Output the (x, y) coordinate of the center of the cell containing the given text.  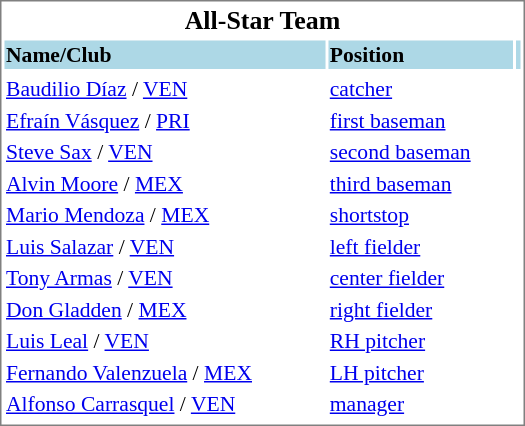
Efraín Vásquez / PRI (164, 120)
Name/Club (164, 54)
Steve Sax / VEN (164, 152)
first baseman (420, 120)
Position (420, 54)
Tony Armas / VEN (164, 278)
All-Star Team (262, 20)
catcher (420, 89)
shortstop (420, 215)
left fielder (420, 246)
manager (420, 404)
Alfonso Carrasquel / VEN (164, 404)
Don Gladden / MEX (164, 310)
Mario Mendoza / MEX (164, 215)
RH pitcher (420, 341)
Fernando Valenzuela / MEX (164, 372)
center fielder (420, 278)
right fielder (420, 310)
second baseman (420, 152)
third baseman (420, 184)
Alvin Moore / MEX (164, 184)
Luis Salazar / VEN (164, 246)
LH pitcher (420, 372)
Baudilio Díaz / VEN (164, 89)
Luis Leal / VEN (164, 341)
